Extract the [x, y] coordinate from the center of the cell holding the provided text.  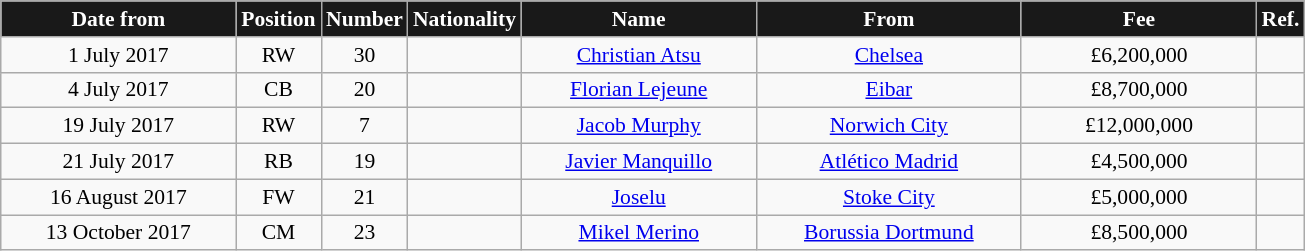
30 [364, 55]
CB [278, 90]
Number [364, 19]
FW [278, 197]
21 July 2017 [118, 162]
Javier Manquillo [638, 162]
Joselu [638, 197]
Borussia Dortmund [888, 233]
Florian Lejeune [638, 90]
Atlético Madrid [888, 162]
Christian Atsu [638, 55]
From [888, 19]
Fee [1138, 19]
Jacob Murphy [638, 126]
1 July 2017 [118, 55]
Eibar [888, 90]
13 October 2017 [118, 233]
Position [278, 19]
£8,500,000 [1138, 233]
£4,500,000 [1138, 162]
16 August 2017 [118, 197]
Mikel Merino [638, 233]
Norwich City [888, 126]
21 [364, 197]
19 [364, 162]
Chelsea [888, 55]
£12,000,000 [1138, 126]
Nationality [464, 19]
Stoke City [888, 197]
23 [364, 233]
Ref. [1281, 19]
Name [638, 19]
4 July 2017 [118, 90]
Date from [118, 19]
£5,000,000 [1138, 197]
20 [364, 90]
19 July 2017 [118, 126]
7 [364, 126]
CM [278, 233]
£6,200,000 [1138, 55]
RB [278, 162]
£8,700,000 [1138, 90]
